Return the [x, y] coordinate for the center point of the cell that contains the specified text.  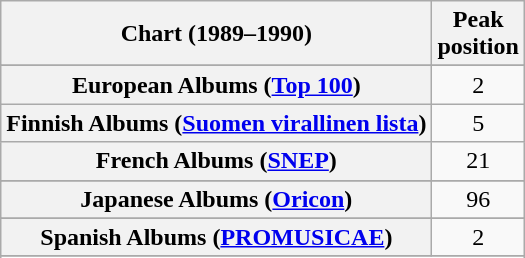
Chart (1989–1990) [216, 34]
21 [478, 161]
96 [478, 199]
Peakposition [478, 34]
European Albums (Top 100) [216, 85]
French Albums (SNEP) [216, 161]
Spanish Albums (PROMUSICAE) [216, 237]
5 [478, 123]
Japanese Albums (Oricon) [216, 199]
Finnish Albums (Suomen virallinen lista) [216, 123]
